Determine the [x, y] coordinate at the center of the cell enclosing the given text.  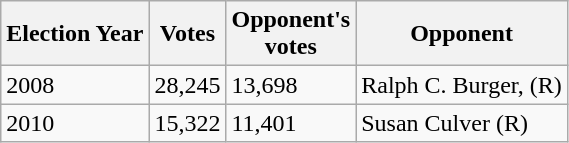
Ralph C. Burger, (R) [462, 85]
28,245 [188, 85]
Opponent'svotes [291, 34]
Election Year [75, 34]
Opponent [462, 34]
2008 [75, 85]
2010 [75, 123]
13,698 [291, 85]
Susan Culver (R) [462, 123]
15,322 [188, 123]
11,401 [291, 123]
Votes [188, 34]
